Return the [x, y] coordinate for the center point of the cell that contains the specified text.  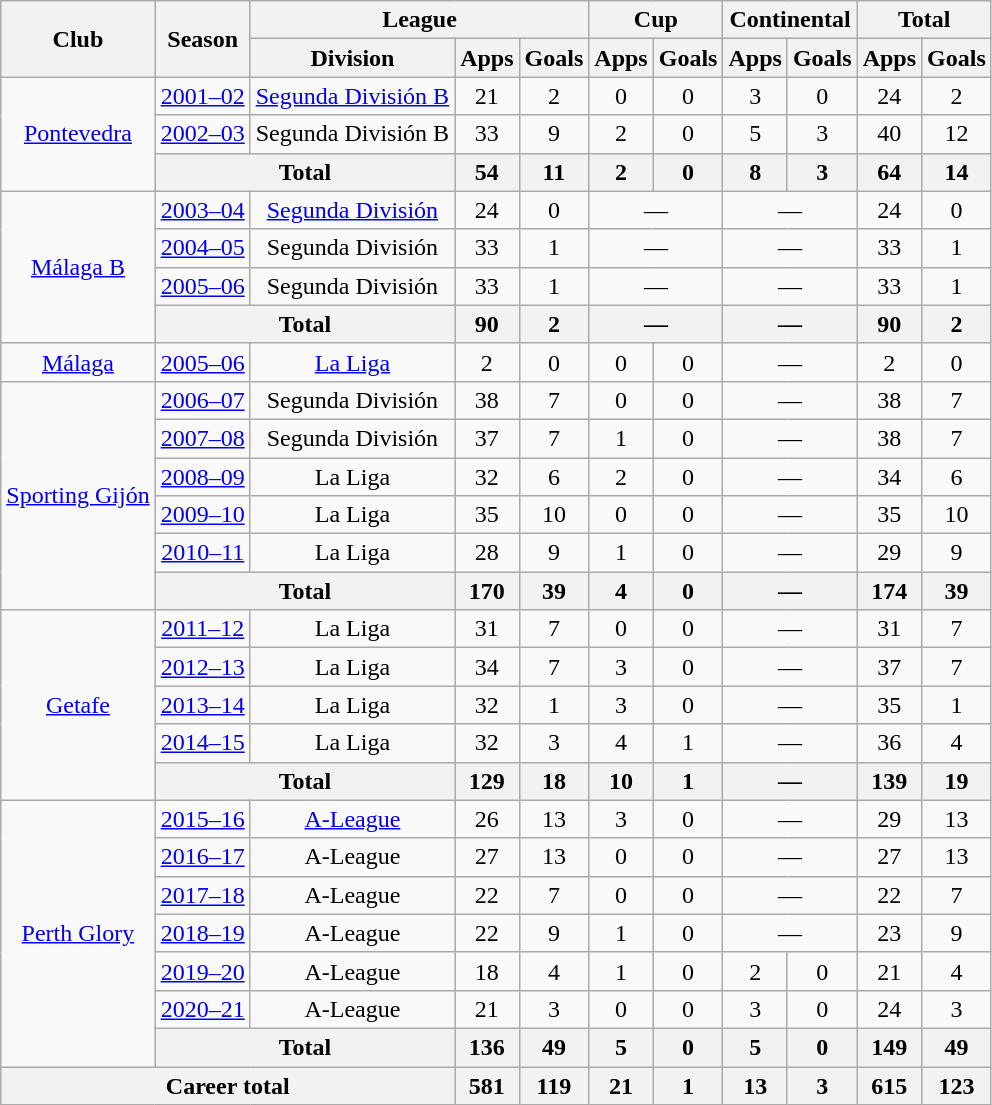
2014–15 [202, 743]
Season [202, 39]
Pontevedra [78, 134]
2013–14 [202, 705]
123 [957, 1085]
Cup [656, 20]
Division [352, 58]
149 [889, 1047]
19 [957, 781]
Málaga B [78, 267]
2004–05 [202, 248]
174 [889, 591]
36 [889, 743]
581 [487, 1085]
Continental [790, 20]
54 [487, 172]
2001–02 [202, 96]
Málaga [78, 362]
2008–09 [202, 477]
23 [889, 933]
Club [78, 39]
28 [487, 553]
615 [889, 1085]
129 [487, 781]
64 [889, 172]
136 [487, 1047]
2007–08 [202, 438]
2011–12 [202, 629]
League [420, 20]
12 [957, 134]
2016–17 [202, 857]
2010–11 [202, 553]
40 [889, 134]
26 [487, 819]
2002–03 [202, 134]
170 [487, 591]
2012–13 [202, 667]
119 [554, 1085]
Career total [228, 1085]
2018–19 [202, 933]
11 [554, 172]
139 [889, 781]
2019–20 [202, 971]
Getafe [78, 705]
2015–16 [202, 819]
2003–04 [202, 210]
2017–18 [202, 895]
2006–07 [202, 400]
14 [957, 172]
Perth Glory [78, 933]
Sporting Gijón [78, 495]
2020–21 [202, 1009]
8 [755, 172]
2009–10 [202, 515]
